Locate the cell with the specified text and output its (x, y) center coordinate. 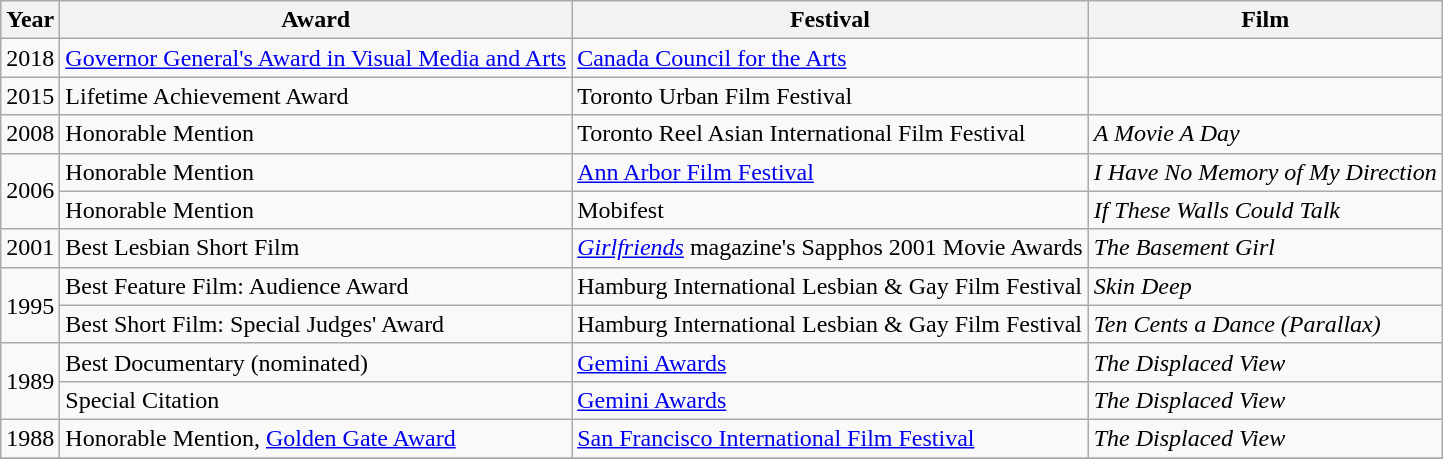
2006 (30, 191)
Toronto Reel Asian International Film Festival (830, 134)
2015 (30, 96)
I Have No Memory of My Direction (1265, 172)
Lifetime Achievement Award (316, 96)
Honorable Mention, Golden Gate Award (316, 438)
Mobifest (830, 210)
Canada Council for the Arts (830, 58)
Best Lesbian Short Film (316, 248)
2008 (30, 134)
2018 (30, 58)
Girlfriends magazine's Sapphos 2001 Movie Awards (830, 248)
Best Short Film: Special Judges' Award (316, 324)
Award (316, 20)
Toronto Urban Film Festival (830, 96)
Special Citation (316, 400)
Best Feature Film: Audience Award (316, 286)
San Francisco International Film Festival (830, 438)
Best Documentary (nominated) (316, 362)
Year (30, 20)
If These Walls Could Talk (1265, 210)
1988 (30, 438)
Governor General's Award in Visual Media and Arts (316, 58)
Ann Arbor Film Festival (830, 172)
Skin Deep (1265, 286)
A Movie A Day (1265, 134)
Festival (830, 20)
The Basement Girl (1265, 248)
2001 (30, 248)
1989 (30, 381)
Film (1265, 20)
1995 (30, 305)
Ten Cents a Dance (Parallax) (1265, 324)
